Search for the cell housing the specified text and yield its (x, y) center coordinate. 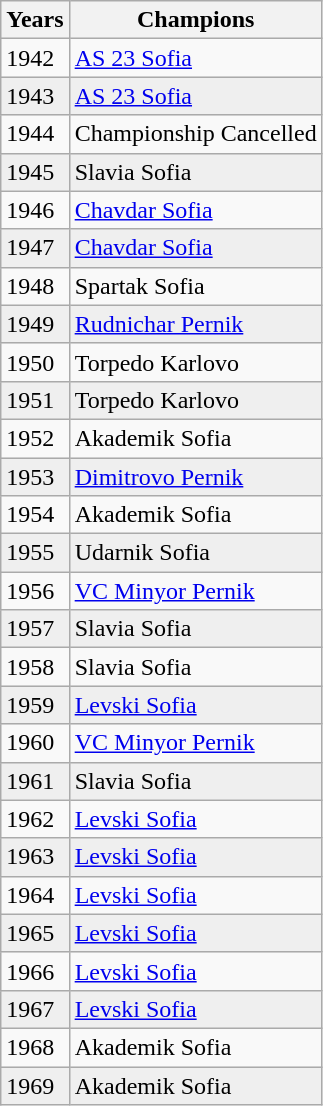
1969 (35, 1085)
1943 (35, 96)
1944 (35, 134)
Spartak Sofia (196, 286)
Years (35, 20)
1950 (35, 362)
1942 (35, 58)
1965 (35, 933)
1952 (35, 438)
1953 (35, 477)
1962 (35, 819)
Rudnichar Pernik (196, 324)
1966 (35, 971)
1960 (35, 743)
1964 (35, 895)
1968 (35, 1047)
1946 (35, 210)
1947 (35, 248)
1951 (35, 400)
1963 (35, 857)
1957 (35, 629)
1948 (35, 286)
1945 (35, 172)
Championship Cancelled (196, 134)
1955 (35, 553)
Dimitrovo Pernik (196, 477)
1954 (35, 515)
1961 (35, 781)
1949 (35, 324)
Champions (196, 20)
1958 (35, 667)
Udarnik Sofia (196, 553)
1956 (35, 591)
1959 (35, 705)
1967 (35, 1009)
